From the cell containing the given text, extract its center point as (x, y) coordinate. 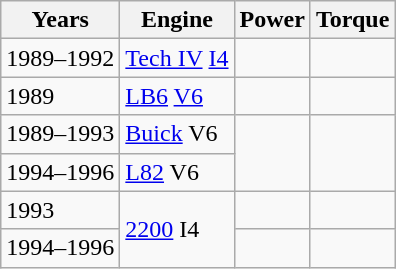
LB6 V6 (177, 96)
L82 V6 (177, 172)
Years (60, 20)
1989–1993 (60, 134)
1989–1992 (60, 58)
1993 (60, 210)
Tech IV I4 (177, 58)
Buick V6 (177, 134)
Engine (177, 20)
Torque (352, 20)
1989 (60, 96)
Power (272, 20)
2200 I4 (177, 229)
